Return the [x, y] coordinate for the center point of the cell that contains the specified text.  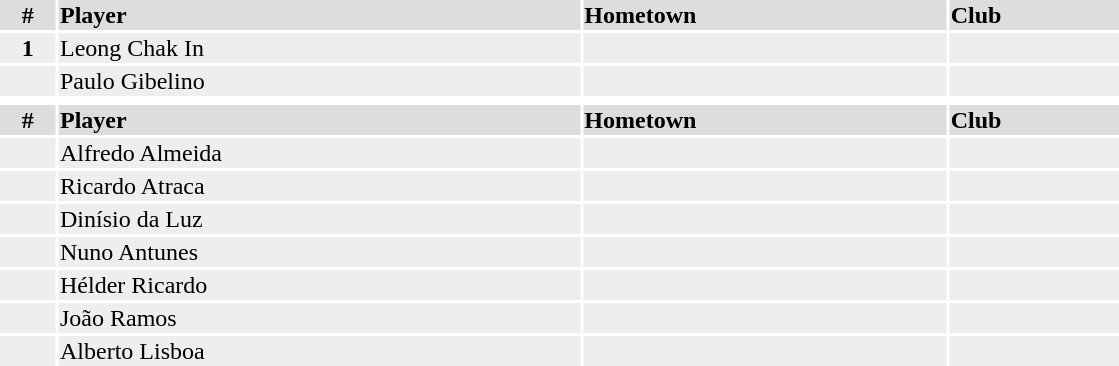
Alfredo Almeida [318, 153]
Ricardo Atraca [318, 186]
Alberto Lisboa [318, 351]
1 [28, 48]
Dinísio da Luz [318, 219]
Paulo Gibelino [318, 81]
Nuno Antunes [318, 252]
Hélder Ricardo [318, 285]
Leong Chak In [318, 48]
João Ramos [318, 318]
